Return the [x, y] coordinate for the center point of the cell that contains the specified text.  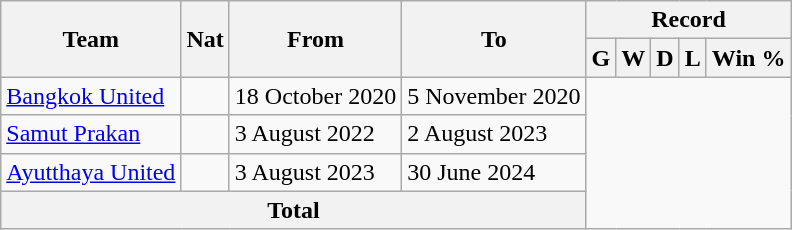
Ayutthaya United [91, 172]
Samut Prakan [91, 134]
Total [294, 210]
3 August 2023 [315, 172]
From [315, 39]
Team [91, 39]
W [634, 58]
Bangkok United [91, 96]
Record [688, 20]
5 November 2020 [494, 96]
18 October 2020 [315, 96]
30 June 2024 [494, 172]
To [494, 39]
Nat [205, 39]
D [665, 58]
2 August 2023 [494, 134]
G [601, 58]
Win % [748, 58]
3 August 2022 [315, 134]
L [692, 58]
